Scan for the cell matching the given text and deliver its (X, Y) coordinate at center. 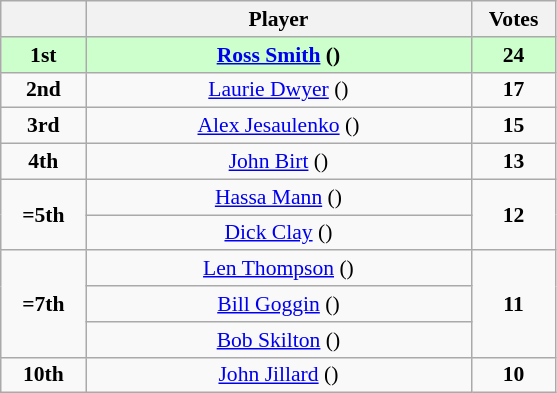
15 (514, 126)
11 (514, 304)
13 (514, 162)
1st (44, 55)
John Birt () (278, 162)
3rd (44, 126)
2nd (44, 90)
John Jillard () (278, 375)
Alex Jesaulenko () (278, 126)
12 (514, 214)
Dick Clay () (278, 233)
Len Thompson () (278, 269)
Hassa Mann () (278, 197)
Ross Smith () (278, 55)
Bill Goggin () (278, 304)
Votes (514, 19)
10th (44, 375)
10 (514, 375)
=5th (44, 214)
24 (514, 55)
Bob Skilton () (278, 340)
4th (44, 162)
Laurie Dwyer () (278, 90)
17 (514, 90)
=7th (44, 304)
Player (278, 19)
